From the cell containing the given text, extract its center point as (X, Y) coordinate. 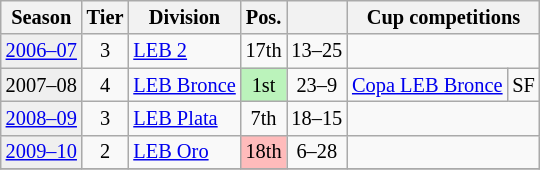
2 (106, 152)
7th (264, 118)
2009–10 (42, 152)
18th (264, 152)
Cup competitions (444, 17)
Division (184, 17)
LEB Bronce (184, 85)
13–25 (316, 51)
Tier (106, 17)
6–28 (316, 152)
Pos. (264, 17)
LEB Oro (184, 152)
Copa LEB Bronce (427, 85)
2008–09 (42, 118)
18–15 (316, 118)
4 (106, 85)
LEB 2 (184, 51)
SF (523, 85)
2006–07 (42, 51)
1st (264, 85)
LEB Plata (184, 118)
Season (42, 17)
17th (264, 51)
23–9 (316, 85)
2007–08 (42, 85)
